Pinpoint the cell where the given text exists, returning its [X, Y] midpoint coordinate. 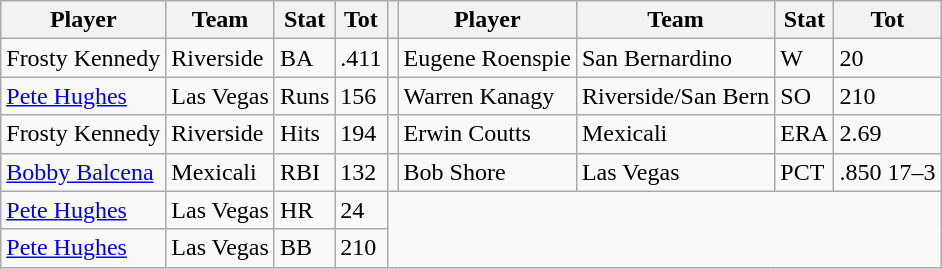
Bobby Balcena [84, 172]
Runs [304, 96]
W [804, 58]
BB [304, 248]
ERA [804, 134]
Warren Kanagy [487, 96]
SO [804, 96]
156 [361, 96]
BA [304, 58]
Bob Shore [487, 172]
24 [361, 210]
.411 [361, 58]
San Bernardino [675, 58]
Hits [304, 134]
194 [361, 134]
132 [361, 172]
Eugene Roenspie [487, 58]
Riverside/San Bern [675, 96]
.850 17–3 [888, 172]
2.69 [888, 134]
HR [304, 210]
Erwin Coutts [487, 134]
PCT [804, 172]
20 [888, 58]
RBI [304, 172]
